Provide the [x, y] coordinate of the cell's center where the given text is located.  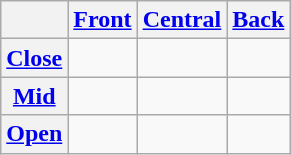
Front [102, 20]
Mid [34, 96]
Open [34, 134]
Back [258, 20]
Central [182, 20]
Close [34, 58]
